Search for the cell housing the specified text and yield its (X, Y) center coordinate. 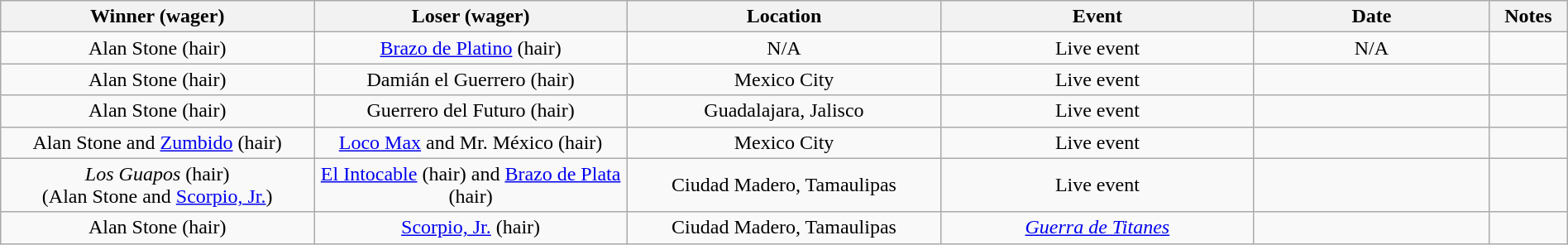
Guerra de Titanes (1097, 228)
Loser (wager) (471, 17)
Brazo de Platino (hair) (471, 48)
Loco Max and Mr. México (hair) (471, 142)
Winner (wager) (157, 17)
Los Guapos (hair)(Alan Stone and Scorpio, Jr.) (157, 185)
Event (1097, 17)
Guadalajara, Jalisco (784, 111)
Damián el Guerrero (hair) (471, 79)
El Intocable (hair) and Brazo de Plata (hair) (471, 185)
Alan Stone and Zumbido (hair) (157, 142)
Guerrero del Futuro (hair) (471, 111)
Scorpio, Jr. (hair) (471, 228)
Location (784, 17)
Notes (1528, 17)
Date (1371, 17)
